Pinpoint the cell where the given text exists, returning its (X, Y) midpoint coordinate. 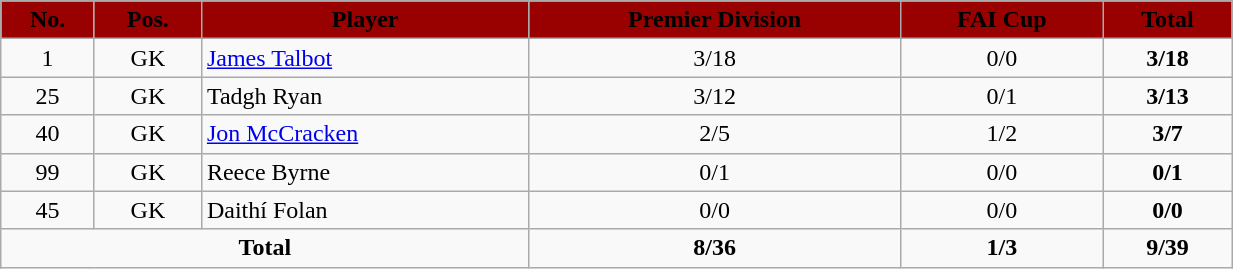
3/12 (714, 96)
25 (48, 96)
2/5 (714, 134)
James Talbot (365, 58)
Reece Byrne (365, 172)
Daithí Folan (365, 210)
1/2 (1002, 134)
40 (48, 134)
1/3 (1002, 248)
3/13 (1167, 96)
Premier Division (714, 20)
99 (48, 172)
Pos. (148, 20)
3/7 (1167, 134)
1 (48, 58)
9/39 (1167, 248)
FAI Cup (1002, 20)
45 (48, 210)
Jon McCracken (365, 134)
No. (48, 20)
8/36 (714, 248)
Player (365, 20)
Tadgh Ryan (365, 96)
